Capture the cell that displays the provided text and extract its (x, y) central coordinate. 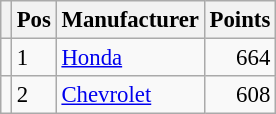
Pos (34, 20)
Chevrolet (130, 95)
664 (240, 58)
Points (240, 20)
Honda (130, 58)
2 (34, 95)
1 (34, 58)
Manufacturer (130, 20)
608 (240, 95)
